Locate the cell with the specified text and output its (x, y) center coordinate. 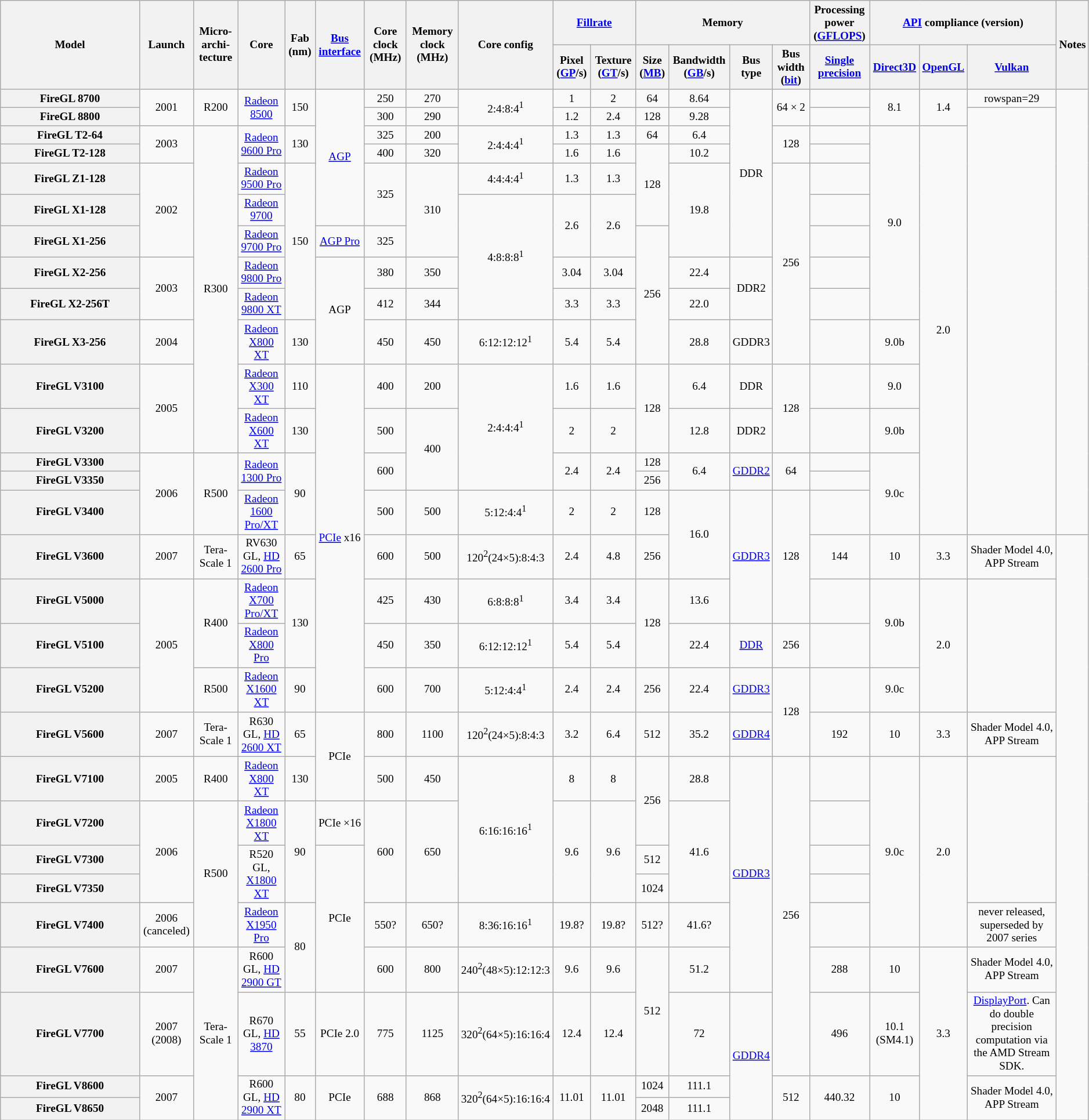
never released, superseded by 2007 series (1012, 926)
FireGL V5100 (70, 645)
550? (385, 926)
FireGL V8650 (70, 1108)
430 (432, 601)
rowspan=29 (1012, 99)
Bus width (bit) (791, 67)
Model (70, 45)
288 (840, 970)
10.2 (699, 154)
2004 (166, 342)
1.4 (943, 108)
FireGL V7100 (70, 778)
Direct3D (895, 67)
Radeon 9600 Pro (261, 144)
Radeon X300 XT (261, 386)
650 (432, 852)
R600 GL, HD 2900 GT (261, 970)
3.2 (571, 734)
R600 GL, HD 2900 XT (261, 1097)
2402(48×5):12:12:3 (505, 970)
Radeon X1800 XT (261, 824)
Core config (505, 45)
Bandwidth (GB/s) (699, 67)
22.0 (699, 304)
1125 (432, 1034)
1.2 (571, 117)
FireGL V3350 (70, 481)
320 (432, 154)
PCIe ×16 (340, 824)
FireGL T2-64 (70, 135)
Bus interface (340, 45)
2048 (652, 1108)
OpenGL (943, 67)
FireGL 8800 (70, 117)
Micro-archi-tecture (215, 45)
270 (432, 99)
8.1 (895, 108)
12.8 (699, 430)
Texture (GT/s) (613, 67)
Radeon X600 XT (261, 430)
425 (385, 601)
310 (432, 209)
AGP Pro (340, 241)
FireGL V7600 (70, 970)
FireGL V5600 (70, 734)
Radeon 1300 Pro (261, 471)
FireGL V3600 (70, 557)
2007 (2008) (166, 1034)
Vulkan (1012, 67)
FireGL X3-256 (70, 342)
FireGL X2-256T (70, 304)
380 (385, 273)
2001 (166, 108)
FireGL X1-128 (70, 210)
41.6? (699, 926)
GDDR2 (751, 471)
300 (385, 117)
Memory (723, 23)
55 (300, 1034)
FireGL V3300 (70, 462)
FireGL V3400 (70, 512)
4:8:8:81 (505, 258)
Launch (166, 45)
FireGL X1-256 (70, 241)
1100 (432, 734)
192 (840, 734)
Radeon 9500 Pro (261, 178)
4.8 (613, 557)
2002 (166, 209)
DisplayPort. Can do double precision computation via the AMD Stream SDK. (1012, 1034)
51.2 (699, 970)
Pixel (GP/s) (571, 67)
Radeon 1600 Pro/XT (261, 512)
4:4:4:41 (505, 178)
FireGL V3200 (70, 430)
144 (840, 557)
FireGL V7350 (70, 889)
PCIe x16 (340, 538)
Radeon X1600 XT (261, 690)
FireGL 8700 (70, 99)
688 (385, 1097)
RV630 GL, HD 2600 Pro (261, 557)
13.6 (699, 601)
R300 (215, 289)
Bus type (751, 67)
Radeon X1950 Pro (261, 926)
Memory clock (MHz) (432, 45)
FireGL V7200 (70, 824)
2006 (canceled) (166, 926)
Radeon X800 Pro (261, 645)
868 (432, 1097)
344 (432, 304)
10.1 (SM4.1) (895, 1034)
Fab (nm) (300, 45)
FireGL V7700 (70, 1034)
API compliance (version) (963, 23)
2:4:8:41 (505, 108)
775 (385, 1034)
R520 GL, X1800 XT (261, 873)
Processing power(GFLOPS) (840, 23)
72 (699, 1034)
FireGL V3100 (70, 386)
FireGL X2-256 (70, 273)
PCIe 2.0 (340, 1034)
19.8 (699, 209)
6:16:16:161 (505, 829)
Size (MB) (652, 67)
64 × 2 (791, 108)
Notes (1072, 45)
R630 GL, HD 2600 XT (261, 734)
16.0 (699, 534)
700 (432, 690)
35.2 (699, 734)
41.6 (699, 852)
9.28 (699, 117)
FireGL V8600 (70, 1086)
8:36:16:161 (505, 926)
110 (300, 386)
FireGL V5000 (70, 601)
Radeon 9700 Pro (261, 241)
6:8:8:81 (505, 601)
Radeon 9800 Pro (261, 273)
8.64 (699, 99)
FireGL T2-128 (70, 154)
250 (385, 99)
Radeon 8500 (261, 108)
Radeon X700 Pro/XT (261, 601)
R200 (215, 108)
FireGL V5200 (70, 690)
Core (261, 45)
Core clock (MHz) (385, 45)
FireGL Z1-128 (70, 178)
Radeon 9800 XT (261, 304)
440.32 (840, 1097)
R670 GL, HD 3870 (261, 1034)
1 (571, 99)
650? (432, 926)
Radeon 9700 (261, 210)
Single precision (840, 67)
FireGL V7400 (70, 926)
512? (652, 926)
FireGL V7300 (70, 860)
Fillrate (594, 23)
412 (385, 304)
290 (432, 117)
496 (840, 1034)
